Capture the cell that displays the provided text and extract its (X, Y) central coordinate. 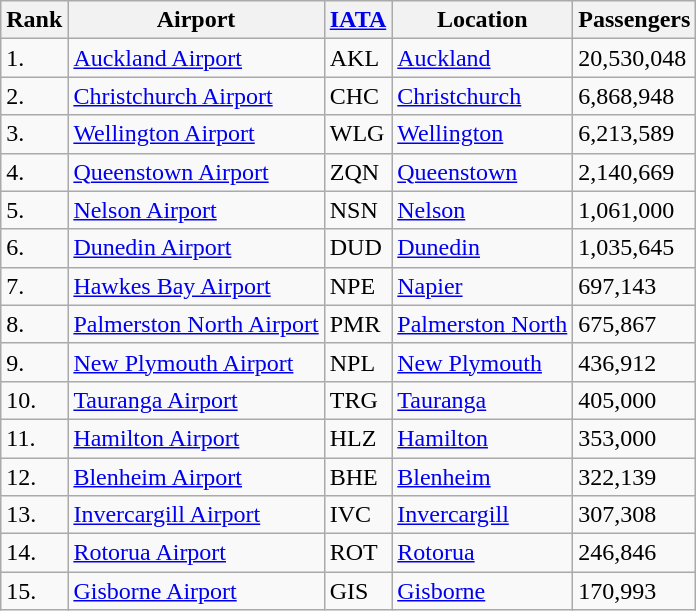
Dunedin (482, 248)
Christchurch Airport (196, 96)
13. (34, 515)
Auckland Airport (196, 58)
HLZ (358, 438)
Tauranga (482, 400)
Palmerston North Airport (196, 324)
Location (482, 20)
WLG (358, 134)
Rotorua Airport (196, 553)
Blenheim Airport (196, 477)
Invercargill Airport (196, 515)
Invercargill (482, 515)
Dunedin Airport (196, 248)
15. (34, 591)
3. (34, 134)
IATA (358, 20)
Queenstown (482, 172)
ROT (358, 553)
8. (34, 324)
Blenheim (482, 477)
Hawkes Bay Airport (196, 286)
10. (34, 400)
PMR (358, 324)
1,061,000 (634, 210)
Passengers (634, 20)
170,993 (634, 591)
New Plymouth (482, 362)
Palmerston North (482, 324)
11. (34, 438)
Rotorua (482, 553)
Hamilton Airport (196, 438)
Airport (196, 20)
246,846 (634, 553)
Wellington Airport (196, 134)
353,000 (634, 438)
2. (34, 96)
NPL (358, 362)
ZQN (358, 172)
BHE (358, 477)
7. (34, 286)
Gisborne Airport (196, 591)
Nelson Airport (196, 210)
TRG (358, 400)
Queenstown Airport (196, 172)
Hamilton (482, 438)
Wellington (482, 134)
6,213,589 (634, 134)
Nelson (482, 210)
697,143 (634, 286)
AKL (358, 58)
6,868,948 (634, 96)
Napier (482, 286)
NPE (358, 286)
Christchurch (482, 96)
DUD (358, 248)
1,035,645 (634, 248)
New Plymouth Airport (196, 362)
IVC (358, 515)
436,912 (634, 362)
14. (34, 553)
Tauranga Airport (196, 400)
20,530,048 (634, 58)
Auckland (482, 58)
675,867 (634, 324)
GIS (358, 591)
405,000 (634, 400)
Rank (34, 20)
322,139 (634, 477)
1. (34, 58)
4. (34, 172)
CHC (358, 96)
12. (34, 477)
Gisborne (482, 591)
307,308 (634, 515)
5. (34, 210)
6. (34, 248)
NSN (358, 210)
2,140,669 (634, 172)
9. (34, 362)
